Capture the cell that displays the provided text and extract its [X, Y] central coordinate. 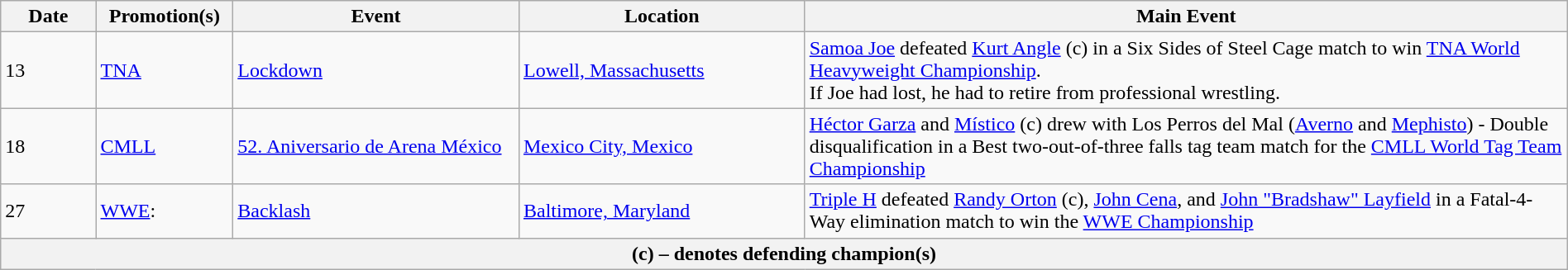
Lowell, Massachusetts [662, 70]
(c) – denotes defending champion(s) [784, 253]
Date [48, 17]
Lockdown [376, 70]
52. Aniversario de Arena México [376, 146]
TNA [165, 70]
Mexico City, Mexico [662, 146]
CMLL [165, 146]
Main Event [1186, 17]
13 [48, 70]
Event [376, 17]
Triple H defeated Randy Orton (c), John Cena, and John "Bradshaw" Layfield in a Fatal-4-Way elimination match to win the WWE Championship [1186, 211]
Backlash [376, 211]
WWE: [165, 211]
27 [48, 211]
Location [662, 17]
Baltimore, Maryland [662, 211]
18 [48, 146]
Promotion(s) [165, 17]
